Scan for the cell matching the given text and deliver its [X, Y] coordinate at center. 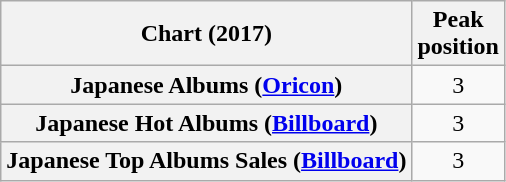
Chart (2017) [206, 34]
Japanese Hot Albums (Billboard) [206, 123]
Japanese Albums (Oricon) [206, 85]
Japanese Top Albums Sales (Billboard) [206, 161]
Peak position [458, 34]
